Pinpoint the cell where the given text exists, returning its [x, y] midpoint coordinate. 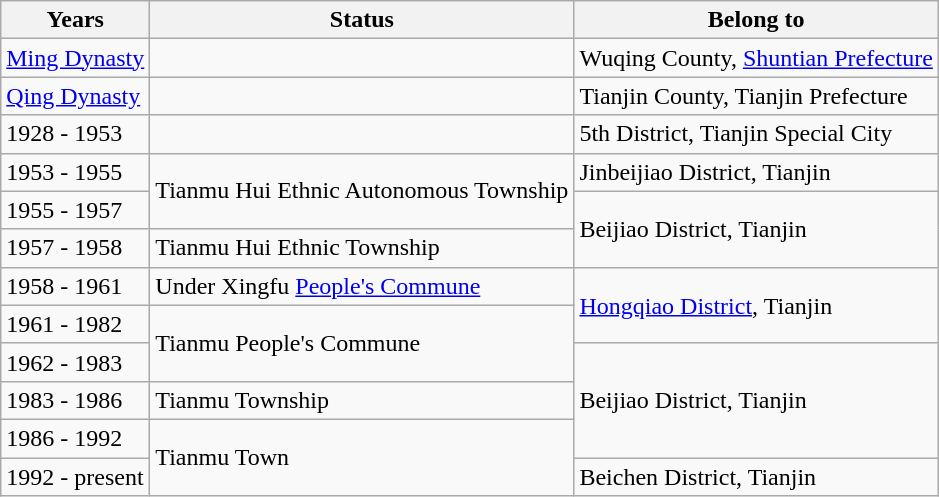
Hongqiao District, Tianjin [756, 305]
Status [362, 20]
Tianjin County, Tianjin Prefecture [756, 96]
Belong to [756, 20]
Tianmu People's Commune [362, 343]
1961 - 1982 [76, 324]
1955 - 1957 [76, 210]
1992 - present [76, 477]
Years [76, 20]
1986 - 1992 [76, 438]
Tianmu Town [362, 457]
1957 - 1958 [76, 248]
Beichen District, Tianjin [756, 477]
1962 - 1983 [76, 362]
Ming Dynasty [76, 58]
Tianmu Hui Ethnic Autonomous Township [362, 191]
Tianmu Township [362, 400]
Jinbeijiao District, Tianjin [756, 172]
Qing Dynasty [76, 96]
1953 - 1955 [76, 172]
Wuqing County, Shuntian Prefecture [756, 58]
5th District, Tianjin Special City [756, 134]
1958 - 1961 [76, 286]
Tianmu Hui Ethnic Township [362, 248]
1983 - 1986 [76, 400]
1928 - 1953 [76, 134]
Under Xingfu People's Commune [362, 286]
